Scan for the cell matching the given text and deliver its [X, Y] coordinate at center. 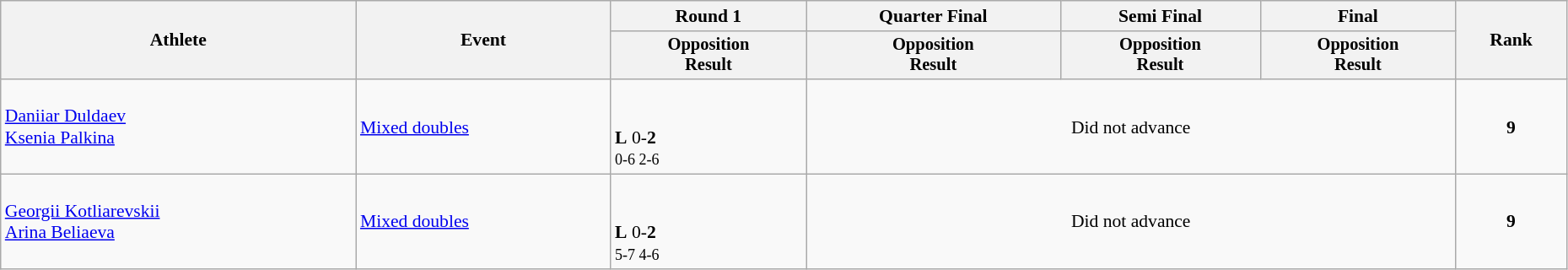
Final [1358, 16]
Daniiar DuldaevKsenia Palkina [179, 127]
Round 1 [709, 16]
Event [483, 40]
Athlete [179, 40]
Quarter Final [933, 16]
Rank [1511, 40]
Semi Final [1161, 16]
Georgii KotliarevskiiArina Beliaeva [179, 222]
L 0-20-6 2-6 [709, 127]
L 0-25-7 4-6 [709, 222]
